Search for the cell housing the specified text and yield its [x, y] center coordinate. 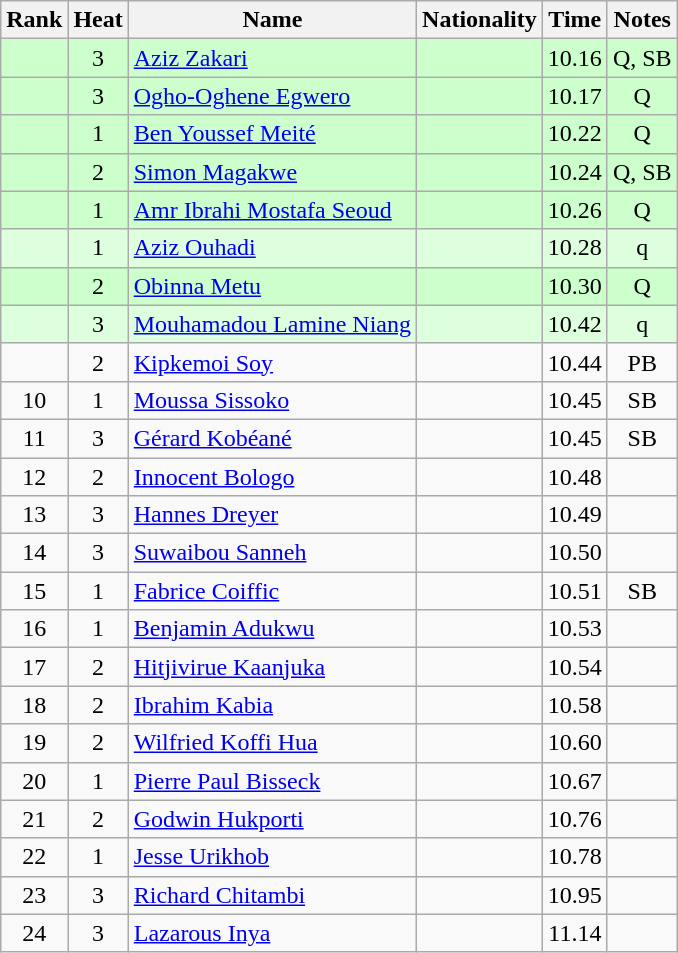
Richard Chitambi [272, 895]
11 [34, 438]
10.30 [574, 286]
Name [272, 20]
Ibrahim Kabia [272, 705]
15 [34, 591]
10.22 [574, 134]
Hitjivirue Kaanjuka [272, 667]
Nationality [480, 20]
10.26 [574, 210]
23 [34, 895]
Wilfried Koffi Hua [272, 743]
10.51 [574, 591]
Jesse Urikhob [272, 857]
22 [34, 857]
21 [34, 819]
10.95 [574, 895]
Godwin Hukporti [272, 819]
Amr Ibrahi Mostafa Seoud [272, 210]
Kipkemoi Soy [272, 362]
10.67 [574, 781]
10.58 [574, 705]
10.60 [574, 743]
Simon Magakwe [272, 172]
Pierre Paul Bisseck [272, 781]
Hannes Dreyer [272, 515]
10.78 [574, 857]
Lazarous Inya [272, 933]
10.49 [574, 515]
Fabrice Coiffic [272, 591]
Ben Youssef Meité [272, 134]
10.24 [574, 172]
Rank [34, 20]
16 [34, 629]
10.50 [574, 553]
19 [34, 743]
20 [34, 781]
12 [34, 477]
10.28 [574, 248]
Benjamin Adukwu [272, 629]
13 [34, 515]
Suwaibou Sanneh [272, 553]
Obinna Metu [272, 286]
10.17 [574, 96]
Moussa Sissoko [272, 400]
10.44 [574, 362]
10.42 [574, 324]
Notes [642, 20]
Ogho-Oghene Egwero [272, 96]
Heat [98, 20]
11.14 [574, 933]
10.16 [574, 58]
24 [34, 933]
10 [34, 400]
14 [34, 553]
10.53 [574, 629]
10.76 [574, 819]
Aziz Ouhadi [272, 248]
PB [642, 362]
17 [34, 667]
Innocent Bologo [272, 477]
18 [34, 705]
10.48 [574, 477]
Mouhamadou Lamine Niang [272, 324]
Aziz Zakari [272, 58]
Gérard Kobéané [272, 438]
Time [574, 20]
10.54 [574, 667]
